Capture the cell that displays the provided text and extract its [X, Y] central coordinate. 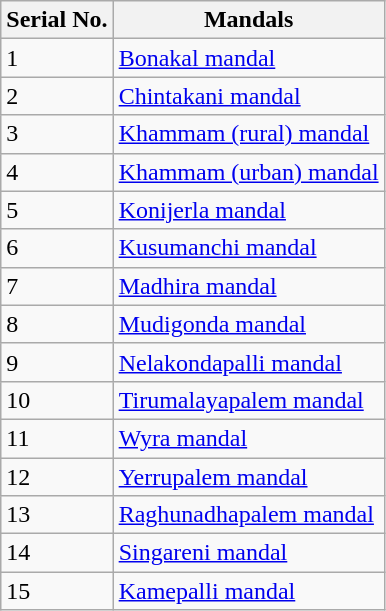
11 [57, 438]
Serial No. [57, 20]
Raghunadhapalem mandal [248, 515]
3 [57, 134]
13 [57, 515]
Konijerla mandal [248, 210]
9 [57, 362]
6 [57, 248]
Bonakal mandal [248, 58]
Chintakani mandal [248, 96]
1 [57, 58]
Yerrupalem mandal [248, 477]
Kusumanchi mandal [248, 248]
Tirumalayapalem mandal [248, 400]
Mandals [248, 20]
5 [57, 210]
Kamepalli mandal [248, 591]
Nelakondapalli mandal [248, 362]
14 [57, 553]
Wyra mandal [248, 438]
12 [57, 477]
4 [57, 172]
Madhira mandal [248, 286]
Mudigonda mandal [248, 324]
Singareni mandal [248, 553]
Khammam (urban) mandal [248, 172]
7 [57, 286]
10 [57, 400]
2 [57, 96]
8 [57, 324]
Khammam (rural) mandal [248, 134]
15 [57, 591]
